Output the [x, y] coordinate of the center of the cell containing the given text.  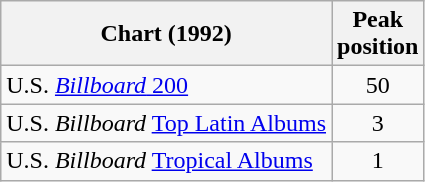
Chart (1992) [166, 34]
U.S. Billboard 200 [166, 85]
3 [378, 123]
50 [378, 85]
Peakposition [378, 34]
U.S. Billboard Tropical Albums [166, 161]
1 [378, 161]
U.S. Billboard Top Latin Albums [166, 123]
